From the cell containing the given text, extract its center point as (X, Y) coordinate. 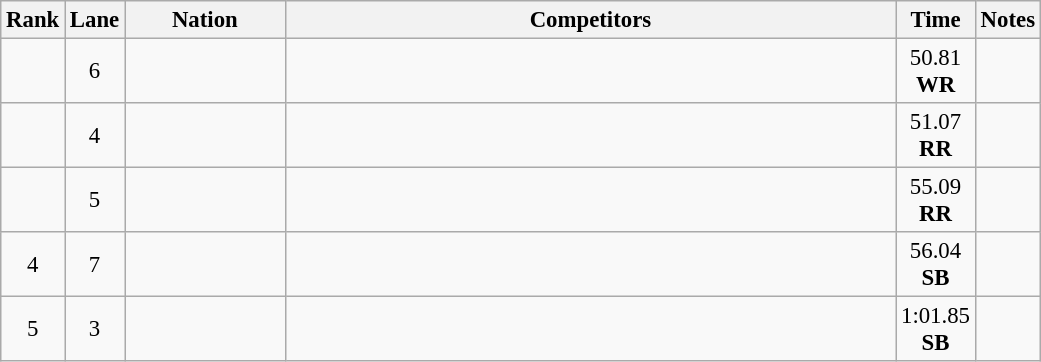
7 (95, 264)
55.09 RR (936, 200)
Time (936, 20)
Competitors (590, 20)
6 (95, 72)
Lane (95, 20)
Nation (206, 20)
Notes (1008, 20)
3 (95, 330)
50.81 WR (936, 72)
56.04 SB (936, 264)
51.07 RR (936, 136)
Rank (33, 20)
1:01.85 SB (936, 330)
